Provide the (x, y) coordinate of the cell's center where the given text is located.  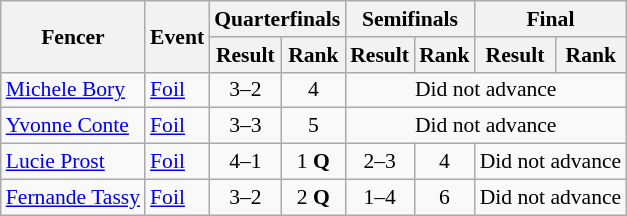
6 (444, 197)
Final (551, 19)
3–3 (245, 126)
Michele Bory (73, 90)
Fencer (73, 36)
2 Q (314, 197)
5 (314, 126)
Lucie Prost (73, 162)
Event (177, 36)
Quarterfinals (277, 19)
2–3 (380, 162)
Yvonne Conte (73, 126)
1 Q (314, 162)
4–1 (245, 162)
Fernande Tassy (73, 197)
Semifinals (410, 19)
1–4 (380, 197)
